Pinpoint the cell where the given text exists, returning its [X, Y] midpoint coordinate. 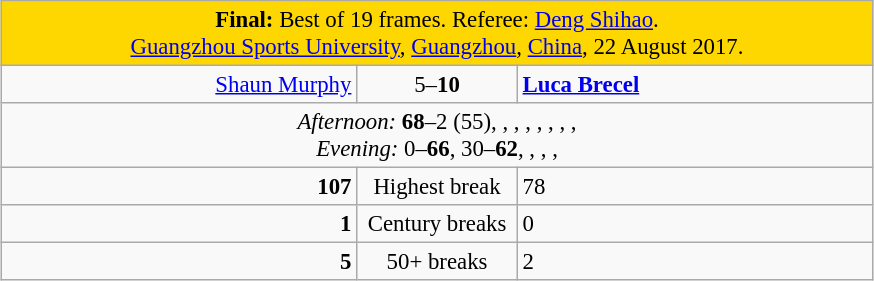
0 [695, 224]
78 [695, 187]
2 [695, 262]
Century breaks [438, 224]
5 [179, 262]
Final: Best of 19 frames. Referee: Deng Shihao.Guangzhou Sports University, Guangzhou, China, 22 August 2017. [437, 34]
5–10 [438, 85]
50+ breaks [438, 262]
Afternoon: 68–2 (55), , , , , , , , Evening: 0–66, 30–62, , , , [437, 136]
107 [179, 187]
Luca Brecel [695, 85]
1 [179, 224]
Shaun Murphy [179, 85]
Highest break [438, 187]
